Scan for the cell matching the given text and deliver its (X, Y) coordinate at center. 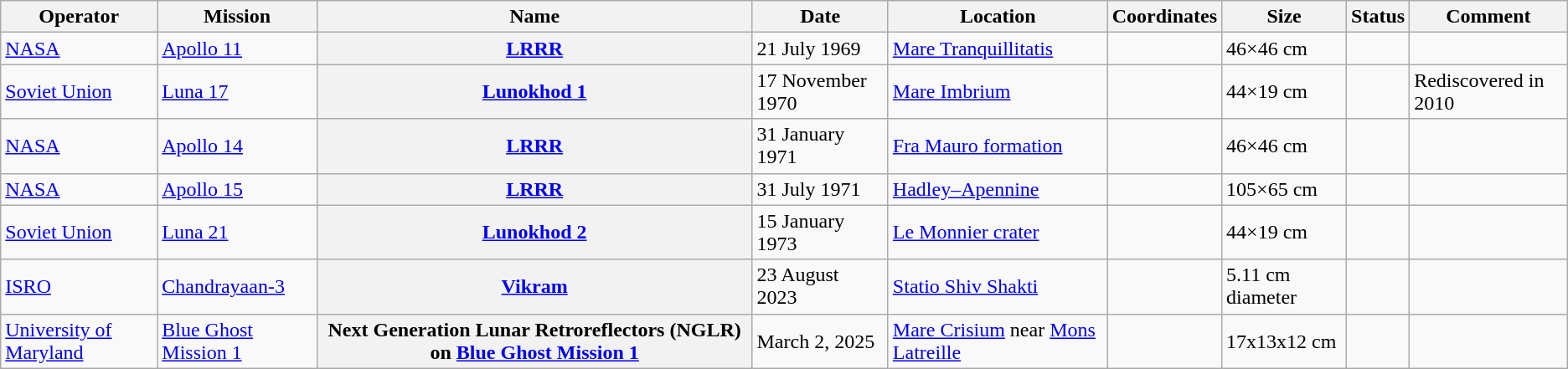
Le Monnier crater (998, 233)
Name (534, 17)
Mare Tranquillitatis (998, 49)
Status (1379, 17)
21 July 1969 (820, 49)
Next Generation Lunar Retroreflectors (NGLR) on Blue Ghost Mission 1 (534, 341)
17x13x12 cm (1285, 341)
Blue Ghost Mission 1 (238, 341)
Lunokhod 2 (534, 233)
March 2, 2025 (820, 341)
Rediscovered in 2010 (1489, 92)
Operator (79, 17)
31 January 1971 (820, 146)
Apollo 14 (238, 146)
Date (820, 17)
Mare Imbrium (998, 92)
Mission (238, 17)
17 November 1970 (820, 92)
Chandrayaan-3 (238, 286)
23 August 2023 (820, 286)
University of Maryland (79, 341)
Apollo 11 (238, 49)
Lunokhod 1 (534, 92)
Mare Crisium near Mons Latreille (998, 341)
Size (1285, 17)
Statio Shiv Shakti (998, 286)
15 January 1973 (820, 233)
Location (998, 17)
Fra Mauro formation (998, 146)
31 July 1971 (820, 189)
Luna 17 (238, 92)
Hadley–Apennine (998, 189)
5.11 cm diameter (1285, 286)
Luna 21 (238, 233)
105×65 cm (1285, 189)
Vikram (534, 286)
Comment (1489, 17)
ISRO (79, 286)
Apollo 15 (238, 189)
Coordinates (1164, 17)
